Locate the cell with the specified text and output its [x, y] center coordinate. 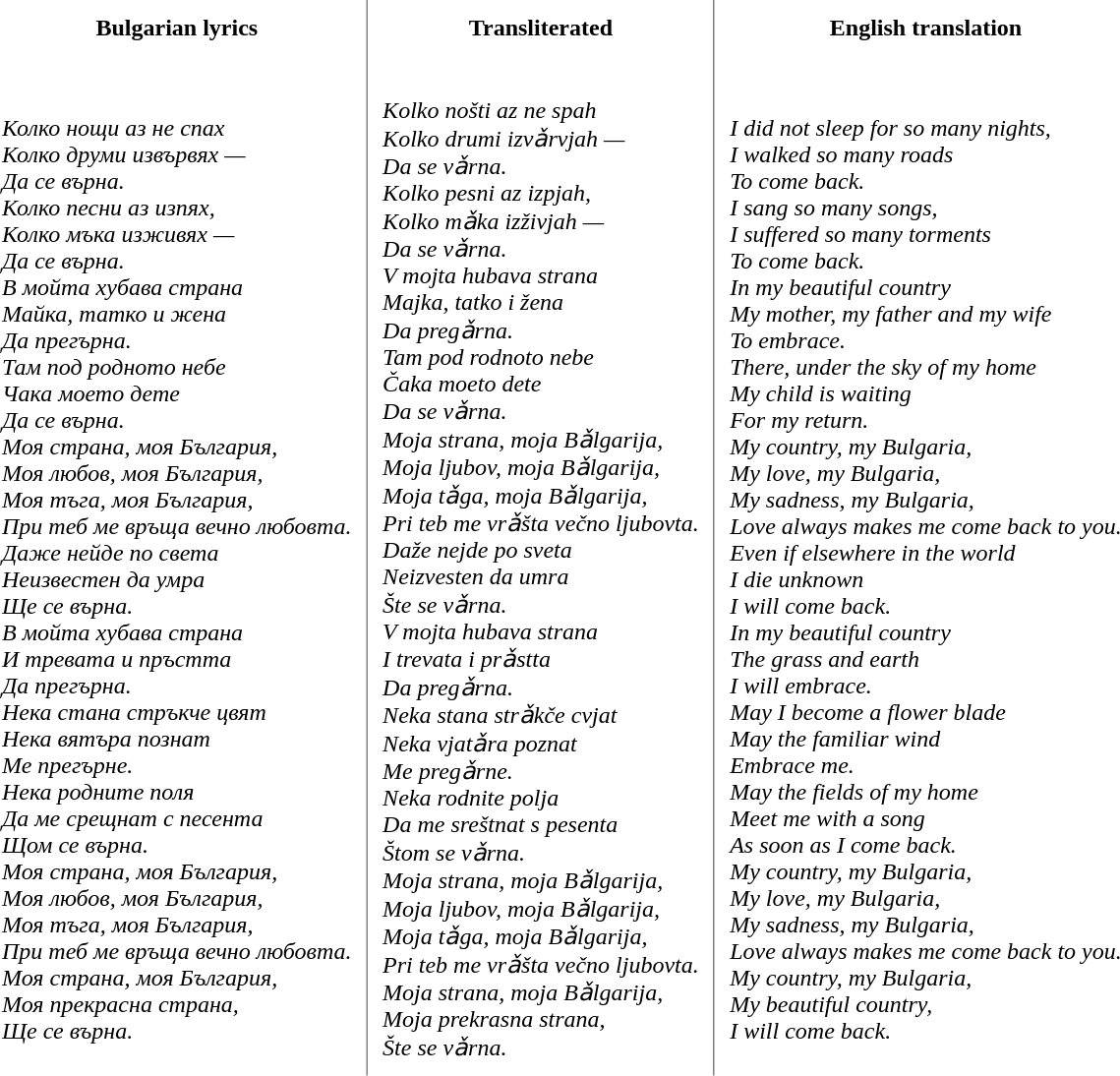
Transliterated [541, 28]
